Output the (X, Y) coordinate of the center of the cell containing the given text.  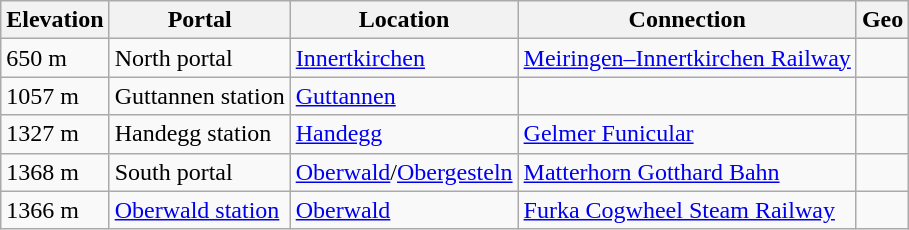
Handegg (404, 134)
Innertkirchen (404, 58)
Portal (200, 20)
Oberwald/Obergesteln (404, 172)
Connection (687, 20)
Furka Cogwheel Steam Railway (687, 210)
Oberwald (404, 210)
Geo (882, 20)
Elevation (55, 20)
Matterhorn Gotthard Bahn (687, 172)
1366 m (55, 210)
Oberwald station (200, 210)
Gelmer Funicular (687, 134)
Meiringen–Innertkirchen Railway (687, 58)
1057 m (55, 96)
South portal (200, 172)
Handegg station (200, 134)
650 m (55, 58)
1368 m (55, 172)
1327 m (55, 134)
Guttannen station (200, 96)
Guttannen (404, 96)
Location (404, 20)
North portal (200, 58)
